Find where the given text appears and provide that cell's center as (X, Y) coordinate. 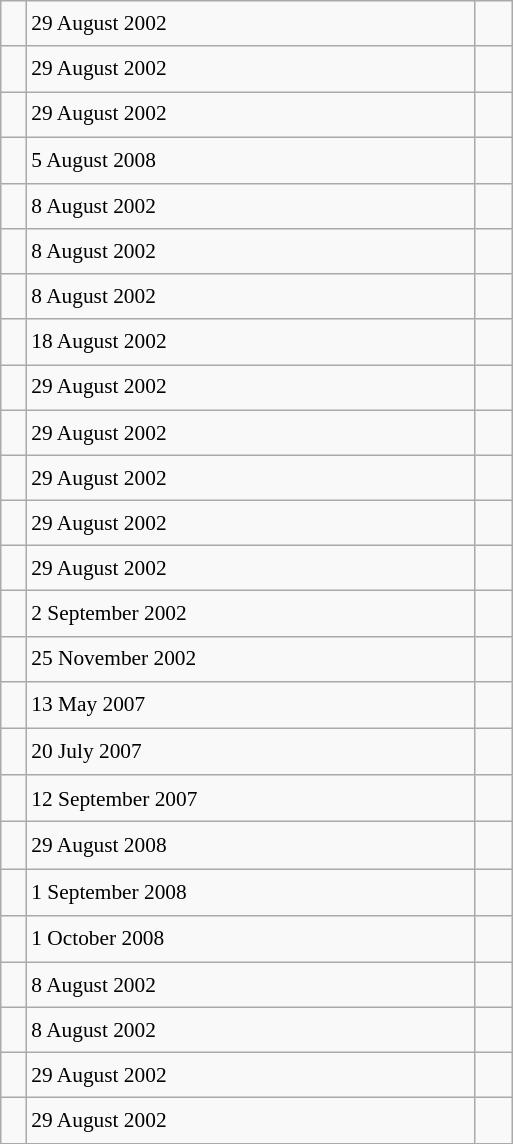
1 October 2008 (250, 938)
29 August 2008 (250, 846)
12 September 2007 (250, 798)
5 August 2008 (250, 160)
2 September 2002 (250, 614)
20 July 2007 (250, 752)
13 May 2007 (250, 704)
25 November 2002 (250, 658)
1 September 2008 (250, 892)
18 August 2002 (250, 342)
